Extract the [x, y] coordinate from the center of the cell holding the provided text.  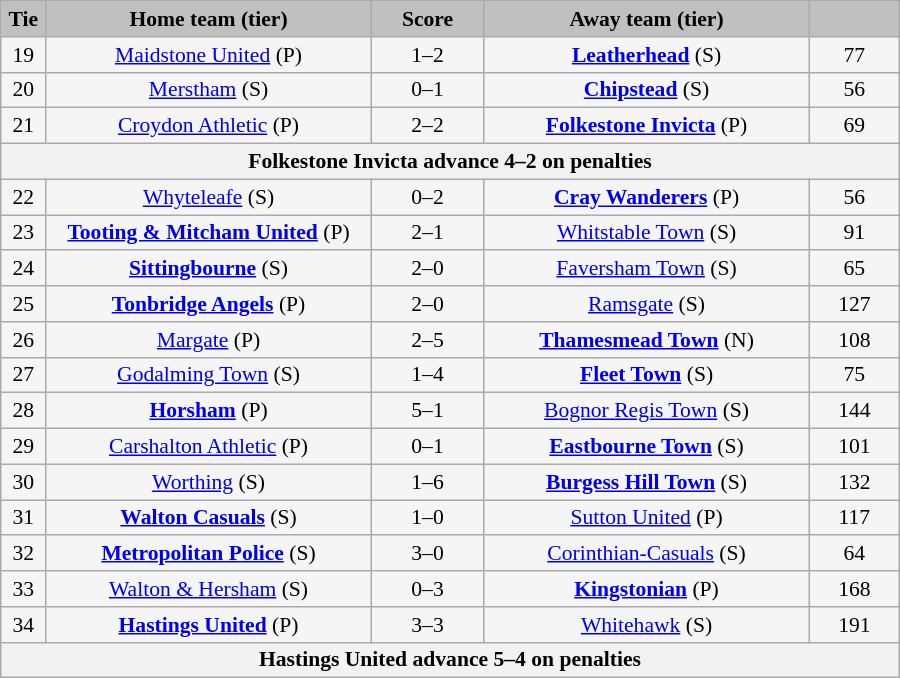
3–0 [427, 554]
Hastings United (P) [209, 625]
Maidstone United (P) [209, 55]
91 [854, 233]
75 [854, 375]
Horsham (P) [209, 411]
1–4 [427, 375]
Sutton United (P) [647, 518]
Thamesmead Town (N) [647, 340]
Sittingbourne (S) [209, 269]
Carshalton Athletic (P) [209, 447]
Whyteleafe (S) [209, 197]
168 [854, 589]
32 [24, 554]
29 [24, 447]
Faversham Town (S) [647, 269]
144 [854, 411]
19 [24, 55]
26 [24, 340]
2–5 [427, 340]
Walton & Hersham (S) [209, 589]
27 [24, 375]
1–6 [427, 482]
127 [854, 304]
0–3 [427, 589]
2–2 [427, 126]
2–1 [427, 233]
Metropolitan Police (S) [209, 554]
65 [854, 269]
Merstham (S) [209, 90]
1–0 [427, 518]
25 [24, 304]
3–3 [427, 625]
Whitstable Town (S) [647, 233]
Leatherhead (S) [647, 55]
20 [24, 90]
Home team (tier) [209, 19]
Corinthian-Casuals (S) [647, 554]
Fleet Town (S) [647, 375]
Godalming Town (S) [209, 375]
108 [854, 340]
Tie [24, 19]
22 [24, 197]
77 [854, 55]
21 [24, 126]
64 [854, 554]
1–2 [427, 55]
101 [854, 447]
Ramsgate (S) [647, 304]
Folkestone Invicta (P) [647, 126]
23 [24, 233]
Folkestone Invicta advance 4–2 on penalties [450, 162]
31 [24, 518]
24 [24, 269]
Bognor Regis Town (S) [647, 411]
Worthing (S) [209, 482]
Score [427, 19]
28 [24, 411]
132 [854, 482]
5–1 [427, 411]
Eastbourne Town (S) [647, 447]
Away team (tier) [647, 19]
Cray Wanderers (P) [647, 197]
Walton Casuals (S) [209, 518]
33 [24, 589]
34 [24, 625]
Margate (P) [209, 340]
Whitehawk (S) [647, 625]
69 [854, 126]
Chipstead (S) [647, 90]
191 [854, 625]
Burgess Hill Town (S) [647, 482]
Croydon Athletic (P) [209, 126]
Kingstonian (P) [647, 589]
Tonbridge Angels (P) [209, 304]
30 [24, 482]
Tooting & Mitcham United (P) [209, 233]
0–2 [427, 197]
117 [854, 518]
Hastings United advance 5–4 on penalties [450, 660]
